Extract the (x, y) coordinate from the center of the cell holding the provided text.  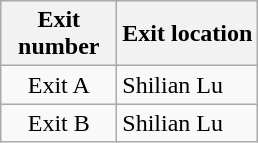
Exit number (59, 34)
Exit location (188, 34)
Exit B (59, 123)
Exit A (59, 85)
